Extract the [x, y] coordinate from the center of the cell holding the provided text.  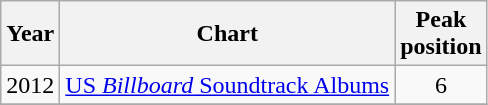
6 [441, 85]
2012 [30, 85]
Year [30, 34]
US Billboard Soundtrack Albums [228, 85]
Peakposition [441, 34]
Chart [228, 34]
